Find where the given text appears and provide that cell's center as [X, Y] coordinate. 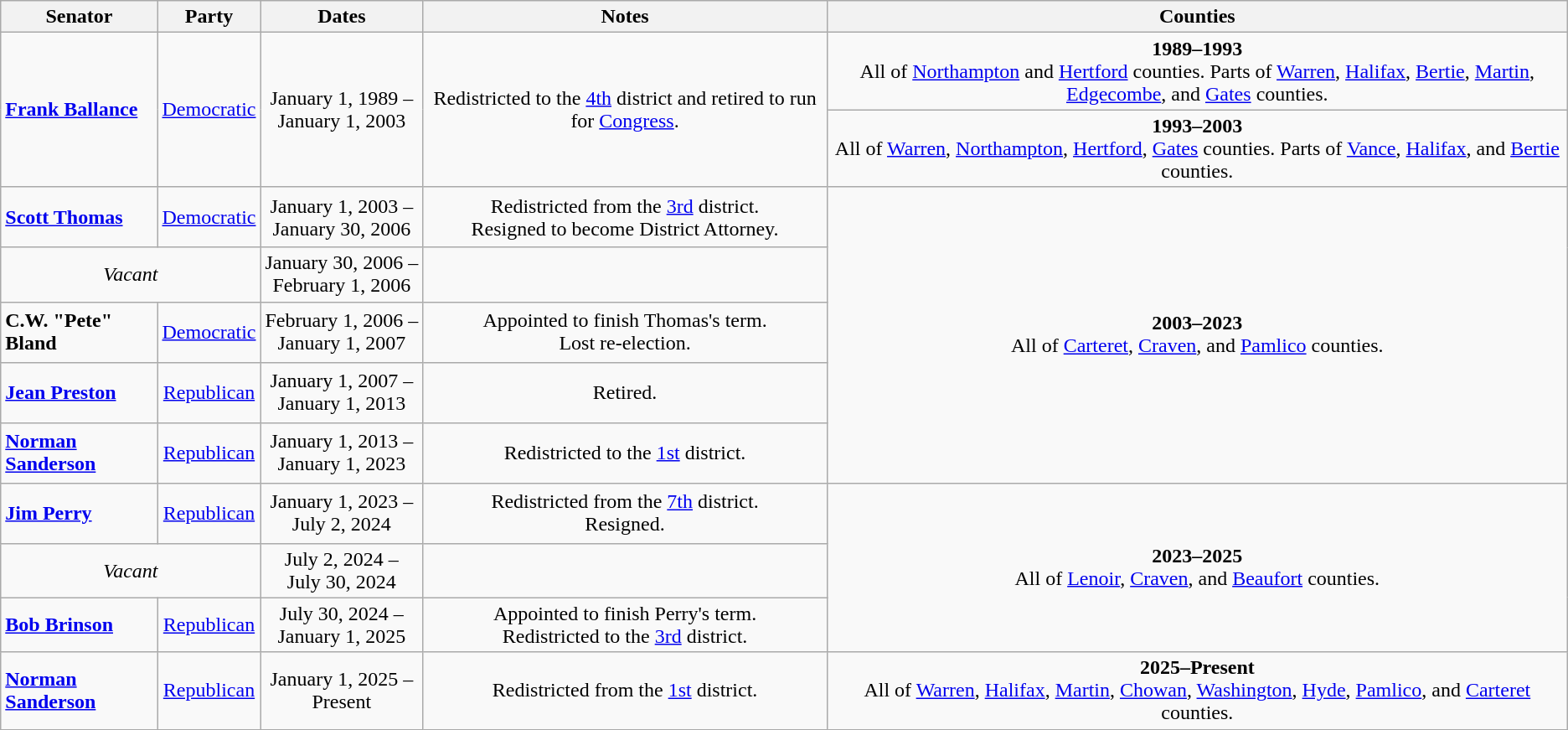
Dates [342, 17]
January 1, 2003 – January 30, 2006 [342, 217]
Frank Ballance [79, 110]
Redistricted to the 4th district and retired to run for Congress. [625, 110]
2025–Present All of Warren, Halifax, Martin, Chowan, Washington, Hyde, Pamlico, and Carteret counties. [1197, 691]
Notes [625, 17]
Jim Perry [79, 513]
Retired. [625, 392]
Appointed to finish Thomas's term. Lost re-election. [625, 332]
July 2, 2024 – July 30, 2024 [342, 570]
Party [209, 17]
July 30, 2024 – January 1, 2025 [342, 625]
Appointed to finish Perry's term. Redistricted to the 3rd district. [625, 625]
January 30, 2006 – February 1, 2006 [342, 275]
Counties [1197, 17]
January 1, 2013 – January 1, 2023 [342, 453]
Redistricted from the 3rd district. Resigned to become District Attorney. [625, 217]
C.W. "Pete" Bland [79, 332]
January 1, 1989 – January 1, 2003 [342, 110]
1989–1993 All of Northampton and Hertford counties. Parts of Warren, Halifax, Bertie, Martin, Edgecombe, and Gates counties. [1197, 71]
January 1, 2025 – Present [342, 691]
Senator [79, 17]
1993–2003 All of Warren, Northampton, Hertford, Gates counties. Parts of Vance, Halifax, and Bertie counties. [1197, 148]
January 1, 2007 – January 1, 2013 [342, 392]
2003–2023 All of Carteret, Craven, and Pamlico counties. [1197, 335]
Redistricted to the 1st district. [625, 453]
Scott Thomas [79, 217]
Redistricted from the 7th district. Resigned. [625, 513]
January 1, 2023 – July 2, 2024 [342, 513]
February 1, 2006 – January 1, 2007 [342, 332]
Redistricted from the 1st district. [625, 691]
2023–2025 All of Lenoir, Craven, and Beaufort counties. [1197, 567]
Bob Brinson [79, 625]
Jean Preston [79, 392]
